Return (x, y) of the center of cell containing provided text 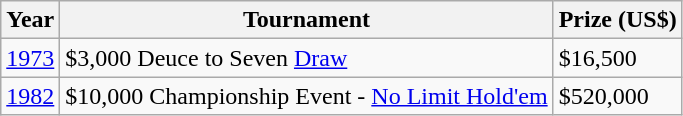
$520,000 (618, 96)
$3,000 Deuce to Seven Draw (306, 58)
Tournament (306, 20)
Year (30, 20)
$16,500 (618, 58)
$10,000 Championship Event - No Limit Hold'em (306, 96)
1973 (30, 58)
Prize (US$) (618, 20)
1982 (30, 96)
